Capture the cell that displays the provided text and extract its (X, Y) central coordinate. 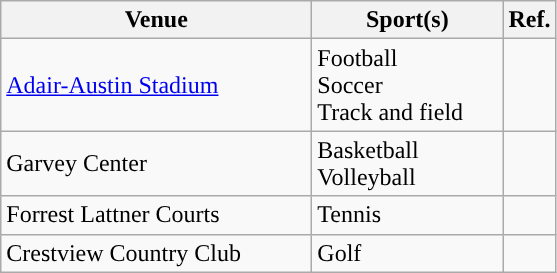
Garvey Center (156, 164)
Tennis (408, 215)
Basketball Volleyball (408, 164)
Forrest Lattner Courts (156, 215)
Venue (156, 20)
Sport(s) (408, 20)
Ref. (530, 20)
Adair-Austin Stadium (156, 85)
Football Soccer Track and field (408, 85)
Crestview Country Club (156, 253)
Golf (408, 253)
